Return the (X, Y) coordinate for the center point of the cell that contains the specified text.  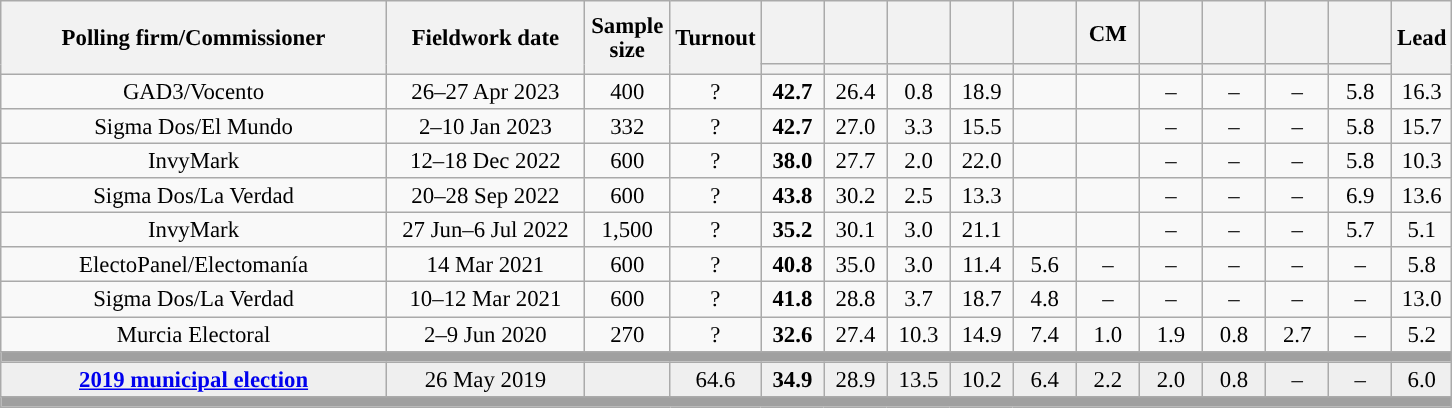
43.8 (792, 196)
CM (1108, 32)
6.0 (1422, 380)
5.7 (1360, 230)
27.4 (856, 334)
6.4 (1044, 380)
Polling firm/Commissioner (194, 38)
4.8 (1044, 300)
5.6 (1044, 266)
13.0 (1422, 300)
Sample size (627, 38)
7.4 (1044, 334)
14.9 (982, 334)
Sigma Dos/El Mundo (194, 126)
1.0 (1108, 334)
2–10 Jan 2023 (485, 126)
2–9 Jun 2020 (485, 334)
13.6 (1422, 196)
1.9 (1170, 334)
28.9 (856, 380)
10–12 Mar 2021 (485, 300)
40.8 (792, 266)
41.8 (792, 300)
3.7 (918, 300)
5.1 (1422, 230)
38.0 (792, 162)
18.7 (982, 300)
35.2 (792, 230)
2.2 (1108, 380)
26 May 2019 (485, 380)
400 (627, 92)
2019 municipal election (194, 380)
Turnout (716, 38)
20–28 Sep 2022 (485, 196)
5.2 (1422, 334)
13.3 (982, 196)
Lead (1422, 38)
270 (627, 334)
GAD3/Vocento (194, 92)
64.6 (716, 380)
21.1 (982, 230)
2.5 (918, 196)
15.7 (1422, 126)
18.9 (982, 92)
11.4 (982, 266)
28.8 (856, 300)
14 Mar 2021 (485, 266)
35.0 (856, 266)
34.9 (792, 380)
27.7 (856, 162)
Fieldwork date (485, 38)
30.1 (856, 230)
12–18 Dec 2022 (485, 162)
27.0 (856, 126)
ElectoPanel/Electomanía (194, 266)
6.9 (1360, 196)
30.2 (856, 196)
10.2 (982, 380)
26–27 Apr 2023 (485, 92)
332 (627, 126)
15.5 (982, 126)
32.6 (792, 334)
16.3 (1422, 92)
Murcia Electoral (194, 334)
2.7 (1298, 334)
1,500 (627, 230)
22.0 (982, 162)
26.4 (856, 92)
27 Jun–6 Jul 2022 (485, 230)
13.5 (918, 380)
3.3 (918, 126)
